Return the (X, Y) coordinate for the center point of the cell that contains the specified text.  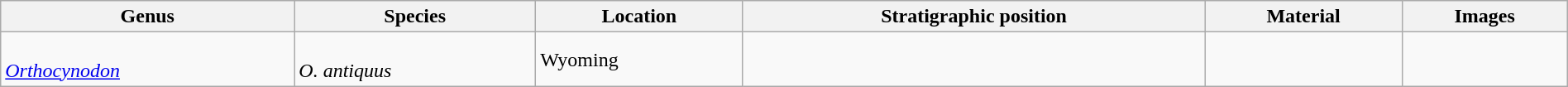
Images (1484, 17)
Orthocynodon (147, 60)
Wyoming (639, 60)
Material (1303, 17)
Species (415, 17)
Stratigraphic position (974, 17)
Genus (147, 17)
Location (639, 17)
O. antiquus (415, 60)
